Find where the given text appears and provide that cell's center as [x, y] coordinate. 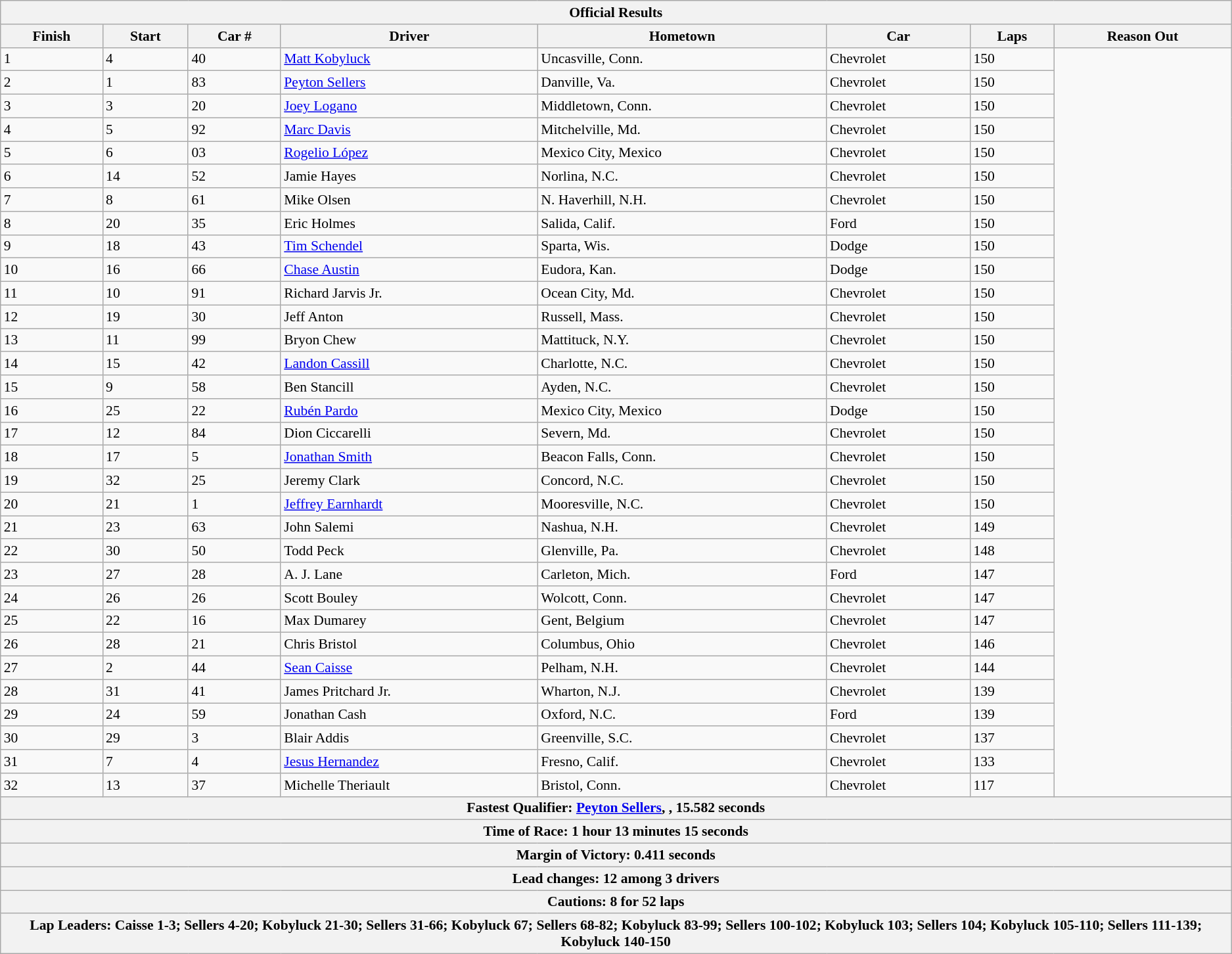
44 [234, 668]
133 [1012, 761]
99 [234, 340]
Ocean City, Md. [682, 294]
146 [1012, 645]
Columbus, Ohio [682, 645]
Uncasville, Conn. [682, 59]
92 [234, 129]
Middletown, Conn. [682, 106]
Cautions: 8 for 52 laps [616, 902]
Margin of Victory: 0.411 seconds [616, 855]
Ben Stancill [409, 387]
John Salemi [409, 528]
Chase Austin [409, 270]
Ayden, N.C. [682, 387]
Severn, Md. [682, 434]
37 [234, 785]
43 [234, 246]
Lead changes: 12 among 3 drivers [616, 878]
Max Dumarey [409, 621]
149 [1012, 528]
Richard Jarvis Jr. [409, 294]
Mooresville, N.C. [682, 504]
Rogelio López [409, 153]
Car [898, 36]
41 [234, 691]
Pelham, N.H. [682, 668]
Start [145, 36]
Tim Schendel [409, 246]
Jeremy Clark [409, 481]
Gent, Belgium [682, 621]
Chris Bristol [409, 645]
Jonathan Smith [409, 457]
Bristol, Conn. [682, 785]
59 [234, 715]
Danville, Va. [682, 83]
Oxford, N.C. [682, 715]
58 [234, 387]
Michelle Theriault [409, 785]
Nashua, N.H. [682, 528]
63 [234, 528]
Fastest Qualifier: Peyton Sellers, , 15.582 seconds [616, 808]
Reason Out [1142, 36]
Sparta, Wis. [682, 246]
61 [234, 200]
Joey Logano [409, 106]
Norlina, N.C. [682, 177]
Mitchelville, Md. [682, 129]
144 [1012, 668]
35 [234, 223]
84 [234, 434]
Mattituck, N.Y. [682, 340]
Jeff Anton [409, 317]
Hometown [682, 36]
Jamie Hayes [409, 177]
Sean Caisse [409, 668]
Beacon Falls, Conn. [682, 457]
Concord, N.C. [682, 481]
Wharton, N.J. [682, 691]
50 [234, 551]
Official Results [616, 12]
N. Haverhill, N.H. [682, 200]
Todd Peck [409, 551]
Jonathan Cash [409, 715]
Jeffrey Earnhardt [409, 504]
137 [1012, 738]
Eric Holmes [409, 223]
Car # [234, 36]
Peyton Sellers [409, 83]
Russell, Mass. [682, 317]
148 [1012, 551]
91 [234, 294]
Scott Bouley [409, 598]
Bryon Chew [409, 340]
52 [234, 177]
66 [234, 270]
Finish [51, 36]
Salida, Calif. [682, 223]
Rubén Pardo [409, 411]
Mike Olsen [409, 200]
117 [1012, 785]
Jesus Hernandez [409, 761]
Laps [1012, 36]
Marc Davis [409, 129]
83 [234, 83]
03 [234, 153]
Dion Ciccarelli [409, 434]
A. J. Lane [409, 574]
Fresno, Calif. [682, 761]
Landon Cassill [409, 364]
Driver [409, 36]
Matt Kobyluck [409, 59]
Carleton, Mich. [682, 574]
40 [234, 59]
Eudora, Kan. [682, 270]
42 [234, 364]
Charlotte, N.C. [682, 364]
Wolcott, Conn. [682, 598]
James Pritchard Jr. [409, 691]
Greenville, S.C. [682, 738]
Time of Race: 1 hour 13 minutes 15 seconds [616, 832]
Glenville, Pa. [682, 551]
Blair Addis [409, 738]
